Return the [x, y] coordinate for the center point of the cell that contains the specified text.  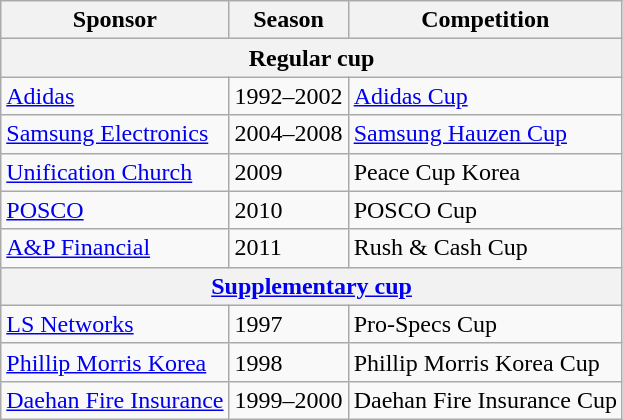
Samsung Hauzen Cup [485, 134]
Competition [485, 20]
1997 [288, 324]
Daehan Fire Insurance Cup [485, 400]
Rush & Cash Cup [485, 248]
Adidas [115, 96]
Season [288, 20]
1998 [288, 362]
POSCO [115, 210]
2004–2008 [288, 134]
Unification Church [115, 172]
Adidas Cup [485, 96]
Supplementary cup [312, 286]
Peace Cup Korea [485, 172]
Phillip Morris Korea [115, 362]
A&P Financial [115, 248]
1992–2002 [288, 96]
Pro-Specs Cup [485, 324]
2011 [288, 248]
2009 [288, 172]
1999–2000 [288, 400]
Phillip Morris Korea Cup [485, 362]
Regular cup [312, 58]
LS Networks [115, 324]
POSCO Cup [485, 210]
2010 [288, 210]
Sponsor [115, 20]
Samsung Electronics [115, 134]
Daehan Fire Insurance [115, 400]
